Provide the [x, y] coordinate of the cell's center where the given text is located.  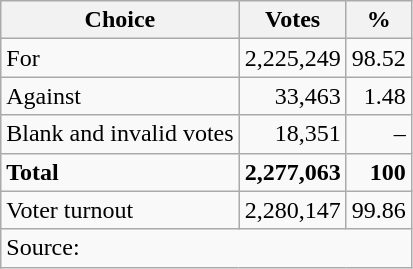
98.52 [378, 58]
2,225,249 [292, 58]
– [378, 134]
2,277,063 [292, 172]
99.86 [378, 210]
Against [120, 96]
2,280,147 [292, 210]
Voter turnout [120, 210]
Source: [206, 248]
33,463 [292, 96]
1.48 [378, 96]
Blank and invalid votes [120, 134]
Votes [292, 20]
% [378, 20]
100 [378, 172]
Choice [120, 20]
18,351 [292, 134]
For [120, 58]
Total [120, 172]
